Determine the [X, Y] coordinate at the center of the cell enclosing the given text.  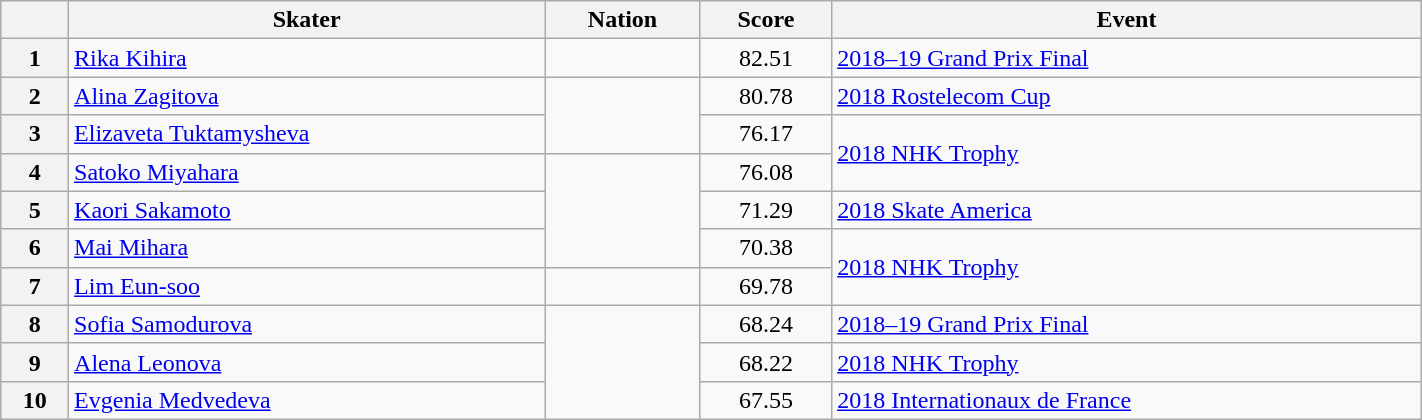
Lim Eun-soo [307, 286]
69.78 [766, 286]
68.24 [766, 324]
Kaori Sakamoto [307, 210]
80.78 [766, 96]
70.38 [766, 248]
Elizaveta Tuktamysheva [307, 134]
Event [1127, 20]
9 [35, 362]
2018 Rostelecom Cup [1127, 96]
10 [35, 400]
67.55 [766, 400]
7 [35, 286]
Sofia Samodurova [307, 324]
Rika Kihira [307, 58]
76.17 [766, 134]
1 [35, 58]
Alina Zagitova [307, 96]
2 [35, 96]
82.51 [766, 58]
6 [35, 248]
68.22 [766, 362]
8 [35, 324]
Mai Mihara [307, 248]
Alena Leonova [307, 362]
Evgenia Medvedeva [307, 400]
Nation [622, 20]
3 [35, 134]
4 [35, 172]
Score [766, 20]
Skater [307, 20]
5 [35, 210]
76.08 [766, 172]
2018 Skate America [1127, 210]
71.29 [766, 210]
2018 Internationaux de France [1127, 400]
Satoko Miyahara [307, 172]
